Detect which cell encompasses the target text, then output its (X, Y) center coordinate. 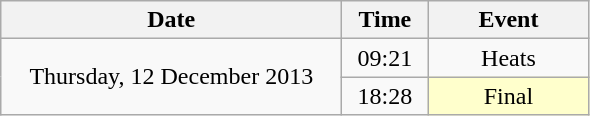
18:28 (385, 96)
09:21 (385, 58)
Event (508, 20)
Date (172, 20)
Time (385, 20)
Final (508, 96)
Thursday, 12 December 2013 (172, 77)
Heats (508, 58)
